Capture the cell that displays the provided text and extract its [X, Y] central coordinate. 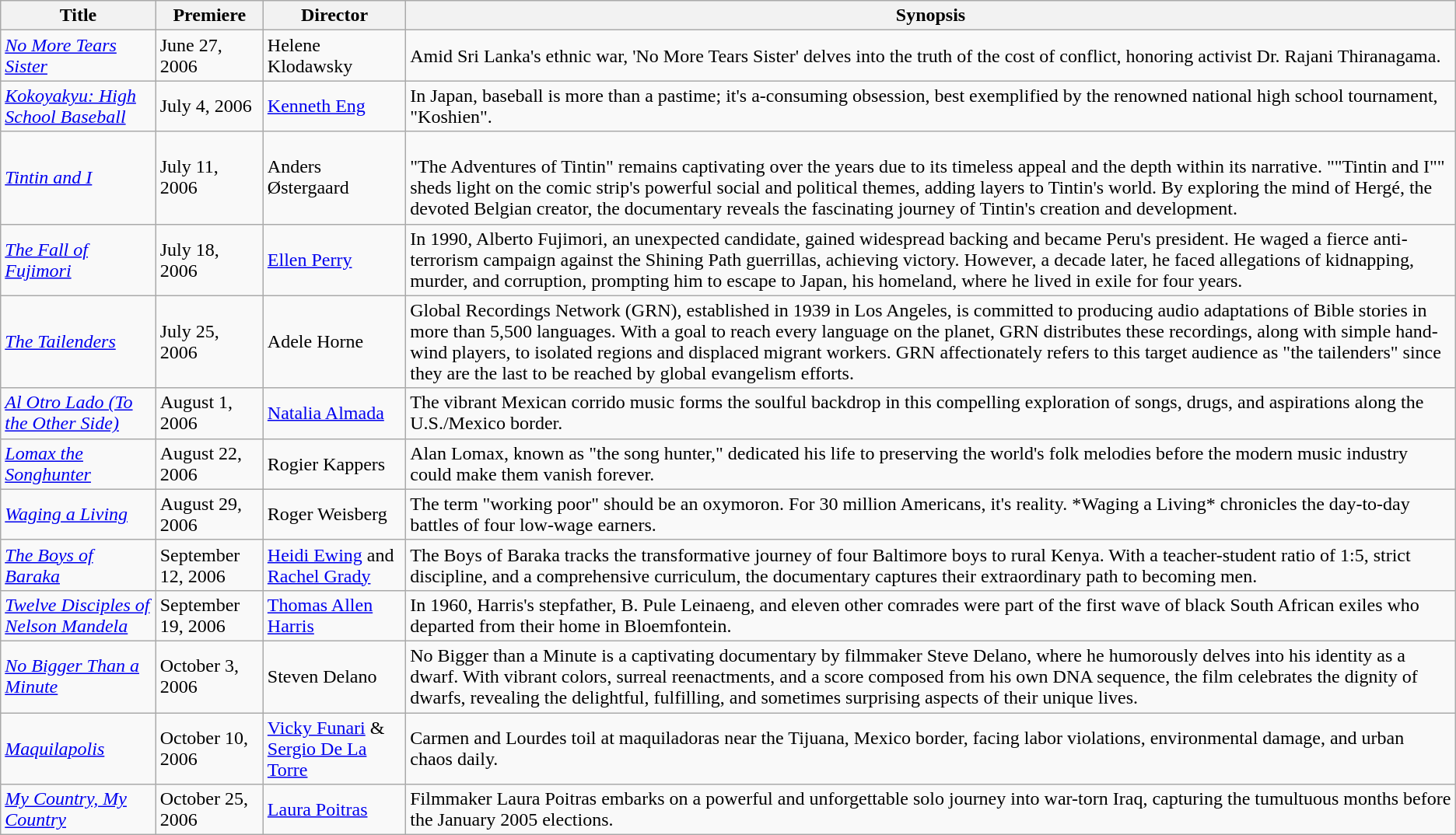
Title [78, 16]
In Japan, baseball is more than a pastime; it's a-consuming obsession, best exemplified by the renowned national high school tournament, "Koshien". [931, 106]
Lomax the Songhunter [78, 463]
Roger Weisberg [334, 515]
Heidi Ewing and Rachel Grady [334, 564]
Twelve Disciples of Nelson Mandela [78, 616]
The Boys of Baraka [78, 564]
Vicky Funari & Sergio De La Torre [334, 748]
Director [334, 16]
Maquilapolis [78, 748]
September 19, 2006 [209, 616]
Laura Poitras [334, 810]
October 25, 2006 [209, 810]
Tintin and I [78, 177]
My Country, My Country [78, 810]
Amid Sri Lanka's ethnic war, 'No More Tears Sister' delves into the truth of the cost of conflict, honoring activist Dr. Rajani Thiranagama. [931, 56]
The Fall of Fujimori [78, 260]
August 22, 2006 [209, 463]
July 25, 2006 [209, 342]
Ellen Perry [334, 260]
Anders Østergaard [334, 177]
No More Tears Sister [78, 56]
June 27, 2006 [209, 56]
Helene Klodawsky [334, 56]
Premiere [209, 16]
October 10, 2006 [209, 748]
September 12, 2006 [209, 564]
Synopsis [931, 16]
Natalia Almada [334, 414]
Kokoyakyu: High School Baseball [78, 106]
Steven Delano [334, 676]
Rogier Kappers [334, 463]
July 18, 2006 [209, 260]
August 1, 2006 [209, 414]
August 29, 2006 [209, 515]
July 4, 2006 [209, 106]
Carmen and Lourdes toil at maquiladoras near the Tijuana, Mexico border, facing labor violations, environmental damage, and urban chaos daily. [931, 748]
Adele Horne [334, 342]
The Tailenders [78, 342]
No Bigger Than a Minute [78, 676]
Al Otro Lado (To the Other Side) [78, 414]
Waging a Living [78, 515]
Kenneth Eng [334, 106]
Thomas Allen Harris [334, 616]
July 11, 2006 [209, 177]
October 3, 2006 [209, 676]
